Return (x, y) of the center of cell containing provided text 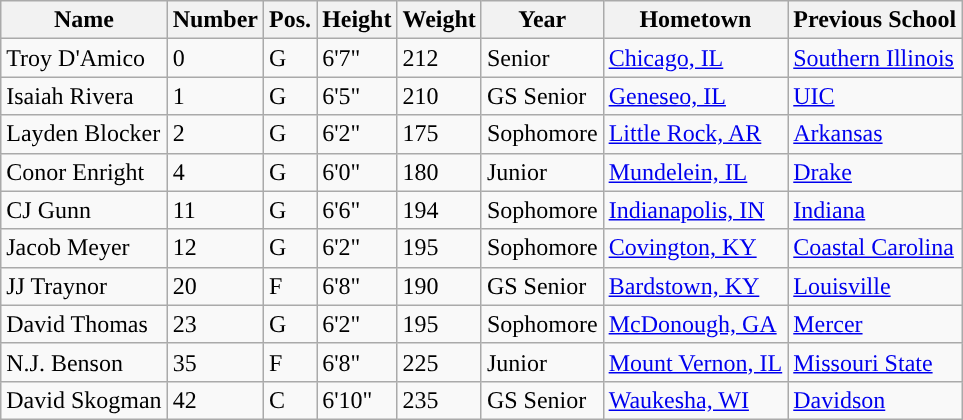
Year (542, 20)
42 (215, 400)
180 (439, 172)
Number (215, 20)
Southern Illinois (875, 58)
212 (439, 58)
Drake (875, 172)
Previous School (875, 20)
Davidson (875, 400)
Waukesha, WI (696, 400)
Senior (542, 58)
Indiana (875, 210)
12 (215, 248)
194 (439, 210)
UIC (875, 96)
Mount Vernon, IL (696, 362)
Arkansas (875, 134)
Troy D'Amico (84, 58)
JJ Traynor (84, 286)
Name (84, 20)
23 (215, 324)
35 (215, 362)
6'0" (357, 172)
Conor Enright (84, 172)
Bardstown, KY (696, 286)
David Thomas (84, 324)
Mundelein, IL (696, 172)
Mercer (875, 324)
C (290, 400)
Weight (439, 20)
N.J. Benson (84, 362)
Chicago, IL (696, 58)
190 (439, 286)
Indianapolis, IN (696, 210)
Geneseo, IL (696, 96)
4 (215, 172)
Covington, KY (696, 248)
Isaiah Rivera (84, 96)
6'10" (357, 400)
Hometown (696, 20)
Layden Blocker (84, 134)
Height (357, 20)
CJ Gunn (84, 210)
Jacob Meyer (84, 248)
235 (439, 400)
225 (439, 362)
0 (215, 58)
210 (439, 96)
Louisville (875, 286)
Coastal Carolina (875, 248)
Little Rock, AR (696, 134)
175 (439, 134)
Missouri State (875, 362)
11 (215, 210)
David Skogman (84, 400)
20 (215, 286)
6'7" (357, 58)
2 (215, 134)
McDonough, GA (696, 324)
6'5" (357, 96)
Pos. (290, 20)
6'6" (357, 210)
1 (215, 96)
